Extract the [x, y] coordinate from the center of the cell holding the provided text.  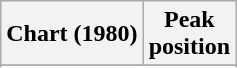
Chart (1980) [72, 34]
Peak position [189, 34]
